Locate the cell with the specified text and output its (X, Y) center coordinate. 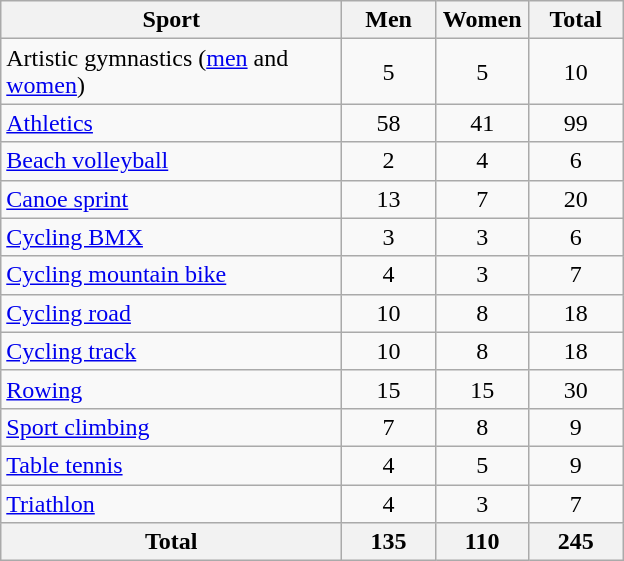
Cycling mountain bike (172, 275)
41 (482, 123)
Canoe sprint (172, 199)
Sport (172, 20)
13 (389, 199)
58 (389, 123)
99 (576, 123)
Table tennis (172, 465)
Cycling track (172, 351)
110 (482, 542)
2 (389, 161)
245 (576, 542)
30 (576, 389)
Cycling BMX (172, 237)
Artistic gymnastics (men and women) (172, 72)
Men (389, 20)
20 (576, 199)
Rowing (172, 389)
135 (389, 542)
Cycling road (172, 313)
Athletics (172, 123)
Women (482, 20)
Sport climbing (172, 427)
Triathlon (172, 503)
Beach volleyball (172, 161)
